Search for the cell housing the specified text and yield its (X, Y) center coordinate. 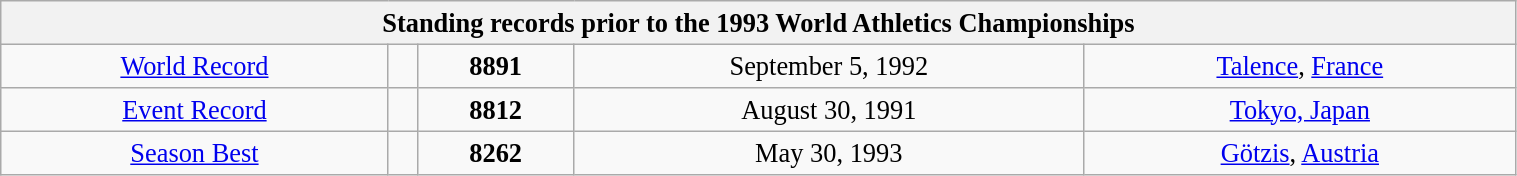
Götzis, Austria (1300, 153)
September 5, 1992 (829, 66)
August 30, 1991 (829, 109)
8812 (496, 109)
World Record (194, 66)
8891 (496, 66)
8262 (496, 153)
Tokyo, Japan (1300, 109)
Event Record (194, 109)
Season Best (194, 153)
May 30, 1993 (829, 153)
Standing records prior to the 1993 World Athletics Championships (758, 22)
Talence, France (1300, 66)
